Locate the cell with the specified text and output its [X, Y] center coordinate. 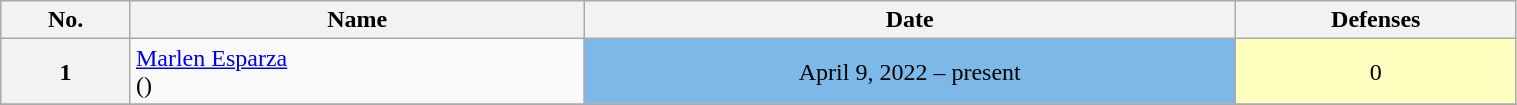
April 9, 2022 – present [910, 72]
Defenses [1376, 20]
No. [66, 20]
0 [1376, 72]
Name [357, 20]
1 [66, 72]
Date [910, 20]
Marlen Esparza() [357, 72]
